Capture the cell that displays the provided text and extract its (X, Y) central coordinate. 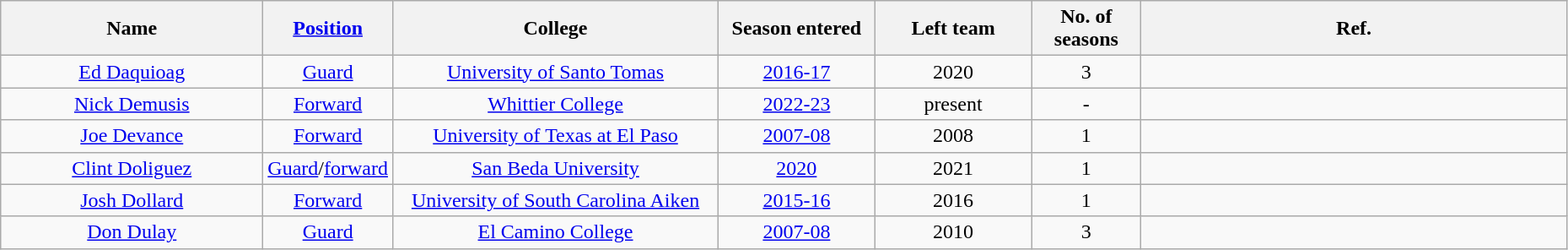
Josh Dollard (132, 200)
Name (132, 29)
El Camino College (555, 232)
2008 (953, 136)
Whittier College (555, 104)
Guard/forward (328, 168)
Clint Doliguez (132, 168)
Ref. (1355, 29)
University of South Carolina Aiken (555, 200)
2010 (953, 232)
2015-16 (797, 200)
Season entered (797, 29)
2021 (953, 168)
present (953, 104)
2022-23 (797, 104)
Nick Demusis (132, 104)
- (1086, 104)
Left team (953, 29)
San Beda University (555, 168)
Joe Devance (132, 136)
Position (328, 29)
2016-17 (797, 72)
University of Texas at El Paso (555, 136)
University of Santo Tomas (555, 72)
2016 (953, 200)
No. of seasons (1086, 29)
College (555, 29)
Don Dulay (132, 232)
Ed Daquioag (132, 72)
